For the text-containing cell, return its midpoint in [X, Y] coordinate format. 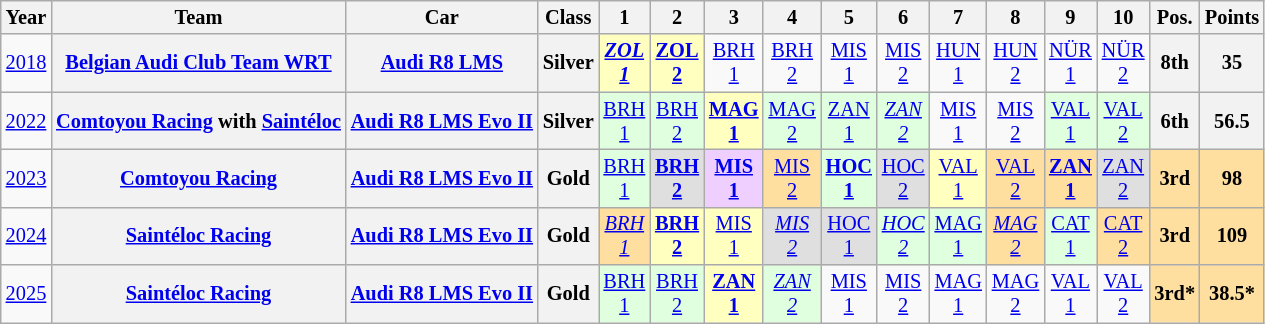
1 [625, 17]
10 [1124, 17]
9 [1070, 17]
2023 [26, 178]
8 [1016, 17]
3 [734, 17]
56.5 [1232, 121]
2024 [26, 236]
4 [792, 17]
NÜR1 [1070, 63]
ZOL1 [625, 63]
NÜR2 [1124, 63]
Comtoyou Racing with Saintéloc [198, 121]
VAL 2 [1124, 121]
Year [26, 17]
35 [1232, 63]
Class [568, 17]
Car [442, 17]
6 [904, 17]
CAT2 [1124, 236]
2018 [26, 63]
5 [849, 17]
Pos. [1174, 17]
CAT1 [1070, 236]
7 [958, 17]
HUN2 [1016, 63]
Belgian Audi Club Team WRT [198, 63]
98 [1232, 178]
ZOL2 [677, 63]
Points [1232, 17]
Comtoyou Racing [198, 178]
2 [677, 17]
Audi R8 LMS [442, 63]
38.5* [1232, 294]
6th [1174, 121]
109 [1232, 236]
2022 [26, 121]
Team [198, 17]
8th [1174, 63]
2025 [26, 294]
HUN1 [958, 63]
3rd* [1174, 294]
